Identify which cell holds the provided text, then report its [x, y] central coordinate. 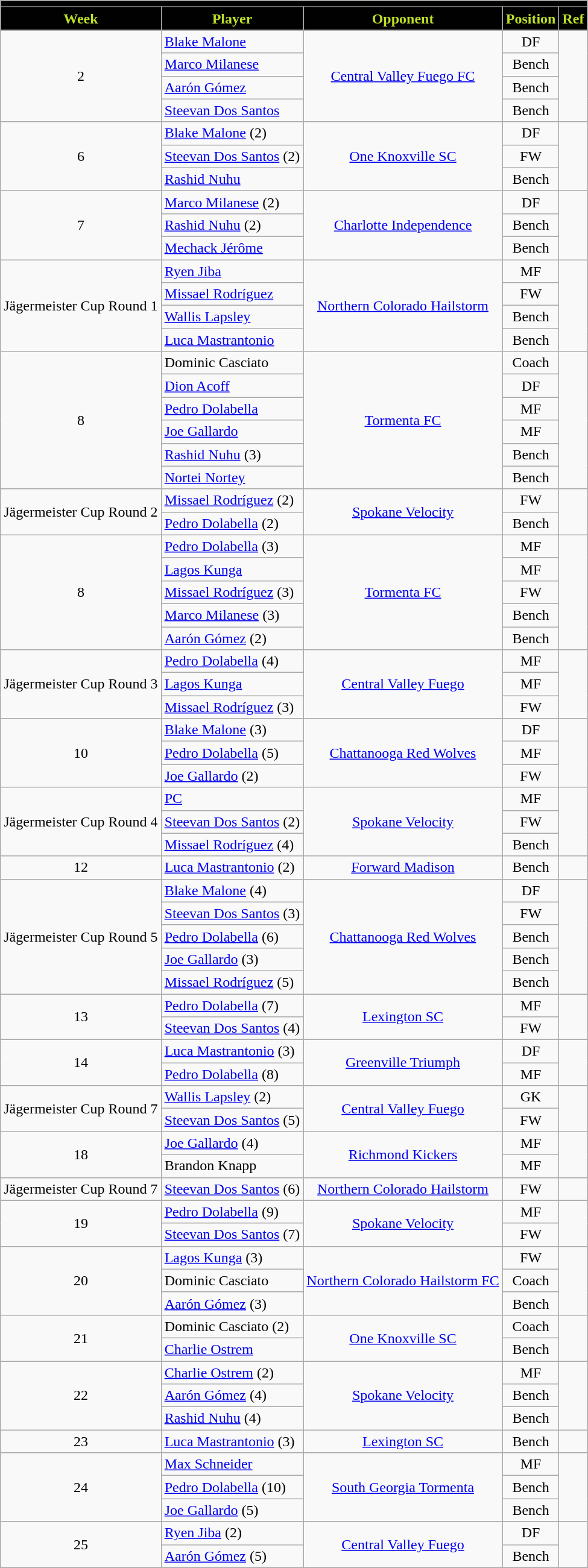
Rashid Nuhu [232, 179]
Position [531, 19]
Rashid Nuhu (2) [232, 225]
Rashid Nuhu (4) [232, 1418]
Missael Rodríguez (2) [232, 500]
19 [81, 1223]
Greenville Triumph [403, 1063]
Joe Gallardo [232, 432]
Aarón Gómez [232, 87]
Wallis Lapsley (2) [232, 1097]
Marco Milanese [232, 65]
Luca Mastrantonio [232, 340]
Lagos Kunga (3) [232, 1258]
Joe Gallardo (3) [232, 959]
Jägermeister Cup Round 2 [81, 512]
Pedro Dolabella (5) [232, 753]
Steevan Dos Santos (6) [232, 1189]
Aarón Gómez (2) [232, 638]
Charlie Ostrem [232, 1349]
25 [81, 1544]
13 [81, 1016]
South Georgia Tormenta [403, 1487]
Missael Rodríguez (4) [232, 845]
Steevan Dos Santos (7) [232, 1235]
Marco Milanese (3) [232, 615]
23 [81, 1441]
Richmond Kickers [403, 1154]
Week [81, 19]
Player [232, 19]
Pedro Dolabella (6) [232, 936]
Aarón Gómez (4) [232, 1396]
Central Valley Fuego FC [403, 76]
Forward Madison [403, 867]
Pedro Dolabella (2) [232, 523]
Pedro Dolabella (7) [232, 1005]
Dominic Casciato (2) [232, 1326]
Northern Colorado Hailstorm FC [403, 1280]
Steevan Dos Santos (4) [232, 1028]
Joe Gallardo (5) [232, 1510]
Jägermeister Cup Round 1 [81, 305]
Ref [573, 19]
Max Schneider [232, 1464]
Rashid Nuhu (3) [232, 455]
Joe Gallardo (4) [232, 1143]
Pedro Dolabella (3) [232, 546]
Marco Milanese (2) [232, 202]
Ryen Jiba [232, 271]
Missael Rodríguez (5) [232, 982]
Nortei Nortey [232, 477]
12 [81, 867]
20 [81, 1280]
Blake Malone (3) [232, 730]
24 [81, 1487]
Jägermeister Cup Round 5 [81, 936]
GK [531, 1097]
Steevan Dos Santos (3) [232, 913]
Aarón Gómez (5) [232, 1556]
Pedro Dolabella (4) [232, 661]
Jägermeister Cup Round 3 [81, 684]
Charlotte Independence [403, 225]
Brandon Knapp [232, 1166]
Steevan Dos Santos (5) [232, 1120]
Pedro Dolabella (8) [232, 1074]
7 [81, 225]
10 [81, 753]
Blake Malone [232, 42]
Missael Rodríguez [232, 294]
22 [81, 1396]
2 [81, 76]
Ryen Jiba (2) [232, 1533]
Charlie Ostrem (2) [232, 1373]
18 [81, 1154]
Aarón Gómez (3) [232, 1303]
Luca Mastrantonio (2) [232, 867]
Dion Acoff [232, 386]
Pedro Dolabella (9) [232, 1212]
Wallis Lapsley [232, 317]
Pedro Dolabella [232, 409]
PC [232, 799]
Mechack Jérôme [232, 248]
Joe Gallardo (2) [232, 776]
Opponent [403, 19]
Jägermeister Cup Round 4 [81, 822]
14 [81, 1063]
Pedro Dolabella (10) [232, 1487]
Blake Malone (4) [232, 890]
6 [81, 156]
Blake Malone (2) [232, 133]
Steevan Dos Santos [232, 110]
21 [81, 1338]
